Return the (X, Y) coordinate for the center point of the cell that contains the specified text.  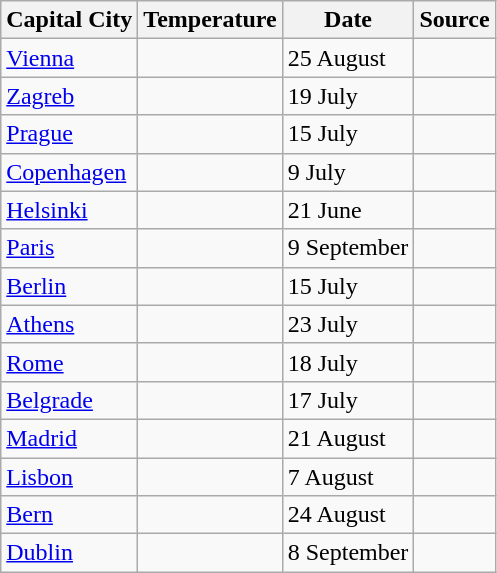
Bern (70, 515)
21 August (348, 438)
Copenhagen (70, 172)
23 July (348, 324)
Lisbon (70, 477)
Source (454, 20)
Capital City (70, 20)
Prague (70, 134)
Zagreb (70, 96)
Athens (70, 324)
Madrid (70, 438)
Temperature (210, 20)
21 June (348, 210)
Helsinki (70, 210)
7 August (348, 477)
Dublin (70, 553)
9 September (348, 248)
19 July (348, 96)
Berlin (70, 286)
18 July (348, 362)
17 July (348, 400)
8 September (348, 553)
Date (348, 20)
Rome (70, 362)
Paris (70, 248)
24 August (348, 515)
9 July (348, 172)
Vienna (70, 58)
25 August (348, 58)
Belgrade (70, 400)
